Scan for the cell matching the given text and deliver its (x, y) coordinate at center. 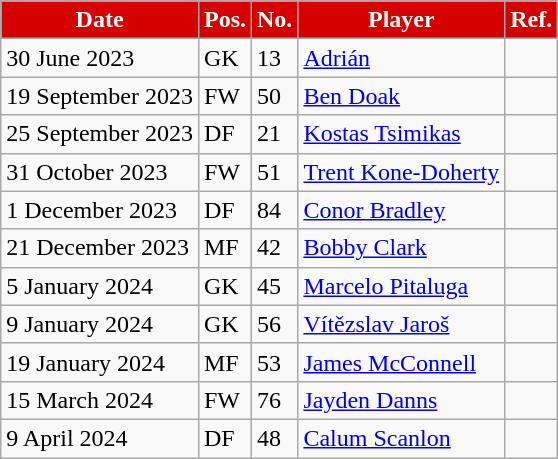
50 (275, 96)
31 October 2023 (100, 172)
48 (275, 438)
James McConnell (402, 362)
Adrián (402, 58)
15 March 2024 (100, 400)
45 (275, 286)
Ben Doak (402, 96)
Marcelo Pitaluga (402, 286)
9 January 2024 (100, 324)
Date (100, 20)
1 December 2023 (100, 210)
21 (275, 134)
13 (275, 58)
No. (275, 20)
Ref. (532, 20)
5 January 2024 (100, 286)
25 September 2023 (100, 134)
Calum Scanlon (402, 438)
Conor Bradley (402, 210)
Player (402, 20)
Trent Kone-Doherty (402, 172)
9 April 2024 (100, 438)
Bobby Clark (402, 248)
Pos. (224, 20)
Vítězslav Jaroš (402, 324)
19 September 2023 (100, 96)
84 (275, 210)
Jayden Danns (402, 400)
21 December 2023 (100, 248)
76 (275, 400)
Kostas Tsimikas (402, 134)
19 January 2024 (100, 362)
42 (275, 248)
51 (275, 172)
30 June 2023 (100, 58)
53 (275, 362)
56 (275, 324)
